Locate the cell with the specified text and output its (X, Y) center coordinate. 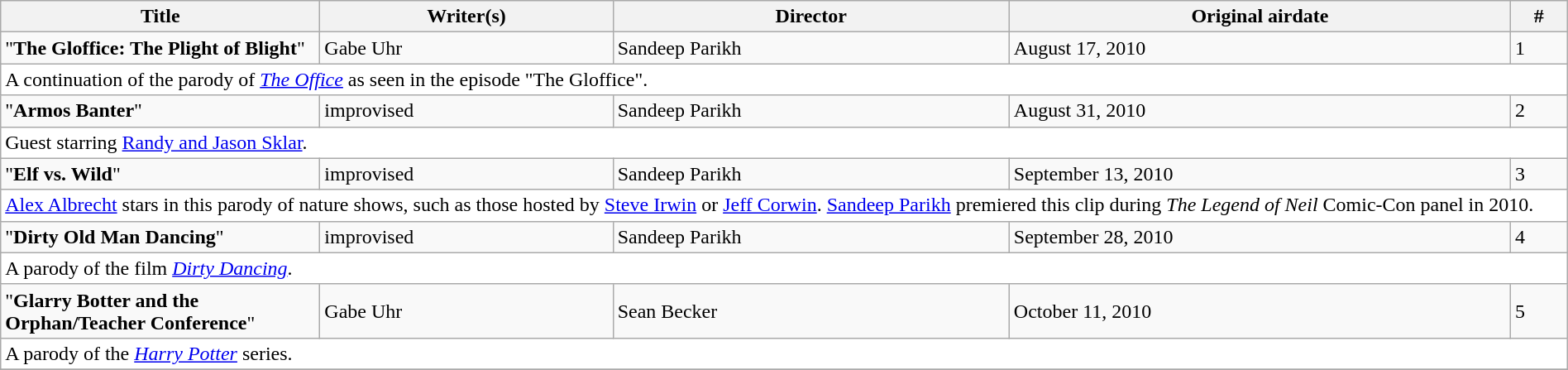
# (1538, 17)
September 13, 2010 (1260, 174)
Title (160, 17)
August 31, 2010 (1260, 111)
Director (810, 17)
October 11, 2010 (1260, 311)
"Armos Banter" (160, 111)
3 (1538, 174)
September 28, 2010 (1260, 237)
5 (1538, 311)
"Dirty Old Man Dancing" (160, 237)
"The Gloffice: The Plight of Blight" (160, 48)
Guest starring Randy and Jason Sklar. (784, 142)
4 (1538, 237)
Sean Becker (810, 311)
Original airdate (1260, 17)
A parody of the film Dirty Dancing. (784, 268)
Writer(s) (466, 17)
1 (1538, 48)
August 17, 2010 (1260, 48)
"Elf vs. Wild" (160, 174)
"Glarry Botter and the Orphan/Teacher Conference" (160, 311)
2 (1538, 111)
A continuation of the parody of The Office as seen in the episode "The Gloffice". (784, 79)
A parody of the Harry Potter series. (784, 353)
